Extract the [X, Y] coordinate from the center of the cell holding the provided text.  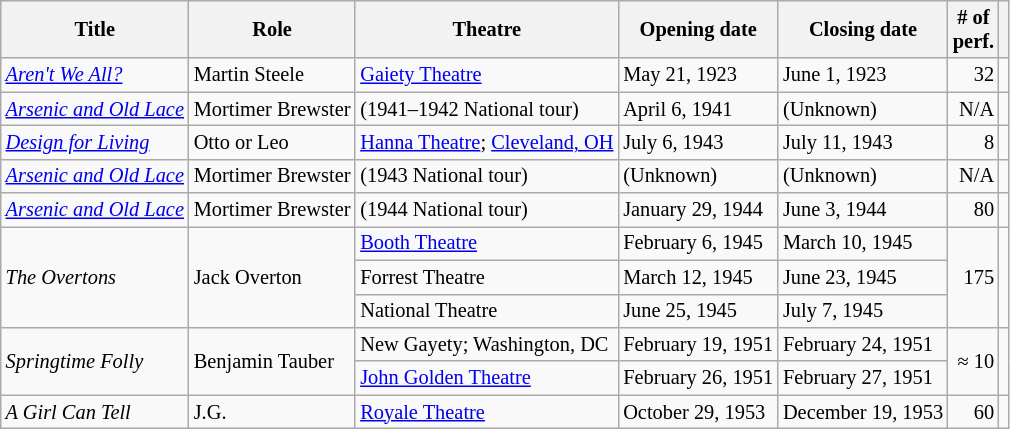
March 10, 1945 [863, 243]
Forrest Theatre [486, 277]
February 27, 1951 [863, 378]
(1944 National tour) [486, 210]
February 6, 1945 [698, 243]
Benjamin Tauber [272, 360]
175 [974, 276]
October 29, 1953 [698, 412]
Jack Overton [272, 276]
Aren't We All? [95, 75]
December 19, 1953 [863, 412]
A Girl Can Tell [95, 412]
≈ 10 [974, 360]
60 [974, 412]
March 12, 1945 [698, 277]
Hanna Theatre; Cleveland, OH [486, 142]
Closing date [863, 29]
February 24, 1951 [863, 344]
July 6, 1943 [698, 142]
Royale Theatre [486, 412]
Design for Living [95, 142]
John Golden Theatre [486, 378]
June 3, 1944 [863, 210]
May 21, 1923 [698, 75]
July 7, 1945 [863, 311]
February 26, 1951 [698, 378]
32 [974, 75]
June 23, 1945 [863, 277]
Martin Steele [272, 75]
J.G. [272, 412]
June 1, 1923 [863, 75]
New Gayety; Washington, DC [486, 344]
(1941–1942 National tour) [486, 109]
June 25, 1945 [698, 311]
April 6, 1941 [698, 109]
Gaiety Theatre [486, 75]
80 [974, 210]
Otto or Leo [272, 142]
July 11, 1943 [863, 142]
National Theatre [486, 311]
Booth Theatre [486, 243]
Springtime Folly [95, 360]
8 [974, 142]
January 29, 1944 [698, 210]
Title [95, 29]
Role [272, 29]
(1943 National tour) [486, 176]
# ofperf. [974, 29]
The Overtons [95, 276]
February 19, 1951 [698, 344]
Opening date [698, 29]
Theatre [486, 29]
